Pinpoint the cell where the given text exists, returning its (X, Y) midpoint coordinate. 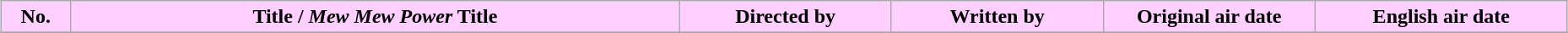
English air date (1441, 17)
Written by (998, 17)
No. (35, 17)
Original air date (1208, 17)
Title / Mew Mew Power Title (375, 17)
Directed by (785, 17)
